Identify which cell holds the provided text, then report its [X, Y] central coordinate. 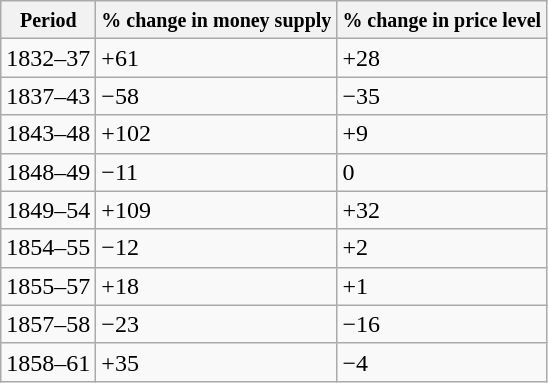
−12 [216, 248]
Period [48, 20]
% change in money supply [216, 20]
1858–61 [48, 362]
+109 [216, 210]
+1 [442, 286]
+2 [442, 248]
1832–37 [48, 58]
+28 [442, 58]
1854–55 [48, 248]
+9 [442, 134]
1848–49 [48, 172]
1843–48 [48, 134]
−11 [216, 172]
+61 [216, 58]
+32 [442, 210]
1857–58 [48, 324]
−58 [216, 96]
−16 [442, 324]
+18 [216, 286]
1849–54 [48, 210]
0 [442, 172]
1855–57 [48, 286]
+35 [216, 362]
% change in price level [442, 20]
1837–43 [48, 96]
−23 [216, 324]
−35 [442, 96]
−4 [442, 362]
+102 [216, 134]
